Search for the cell housing the specified text and yield its [x, y] center coordinate. 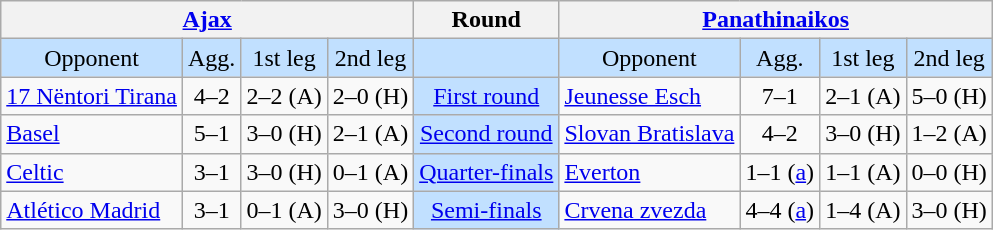
17 Nëntori Tirana [92, 96]
Crvena zvezda [650, 210]
4–4 (a) [780, 210]
2–2 (A) [284, 96]
1–4 (A) [863, 210]
Atlético Madrid [92, 210]
0–0 (H) [949, 172]
2–0 (H) [370, 96]
Everton [650, 172]
5–0 (H) [949, 96]
Ajax [208, 20]
First round [486, 96]
7–1 [780, 96]
1–2 (A) [949, 134]
Second round [486, 134]
Jeunesse Esch [650, 96]
Slovan Bratislava [650, 134]
Semi-finals [486, 210]
Panathinaikos [776, 20]
5–1 [211, 134]
Basel [92, 134]
Round [486, 20]
1–1 (a) [780, 172]
Quarter-finals [486, 172]
Celtic [92, 172]
1–1 (A) [863, 172]
